Capture the cell that displays the provided text and extract its [X, Y] central coordinate. 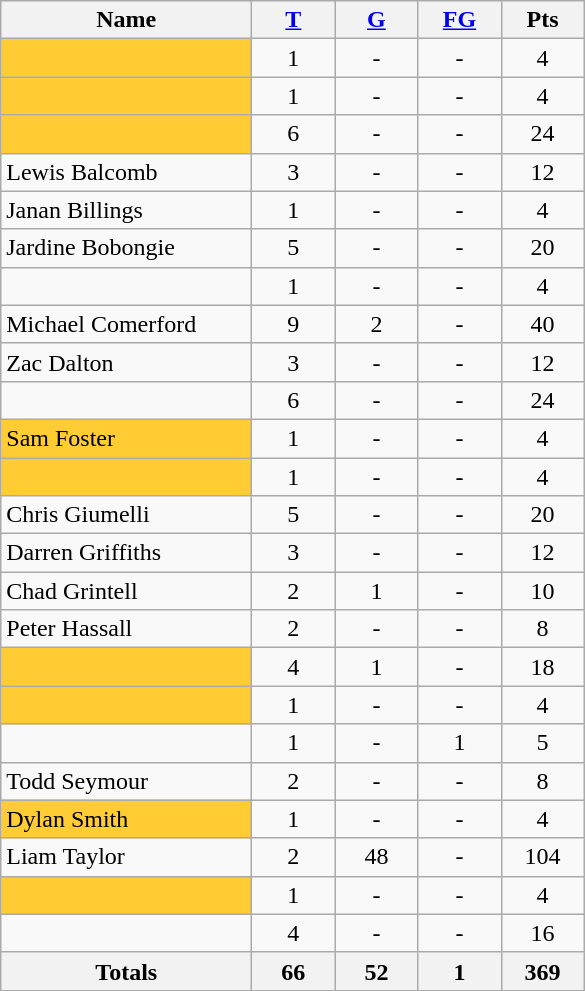
FG [460, 20]
18 [542, 667]
Pts [542, 20]
Peter Hassall [126, 629]
T [294, 20]
16 [542, 933]
Totals [126, 971]
Chris Giumelli [126, 515]
9 [294, 324]
Darren Griffiths [126, 553]
Lewis Balcomb [126, 172]
Janan Billings [126, 210]
Jardine Bobongie [126, 248]
Name [126, 20]
Michael Comerford [126, 324]
G [376, 20]
Dylan Smith [126, 819]
Zac Dalton [126, 362]
Todd Seymour [126, 781]
369 [542, 971]
Chad Grintell [126, 591]
66 [294, 971]
10 [542, 591]
52 [376, 971]
40 [542, 324]
Liam Taylor [126, 857]
Sam Foster [126, 438]
104 [542, 857]
48 [376, 857]
